Output the (x, y) coordinate of the center of the cell containing the given text.  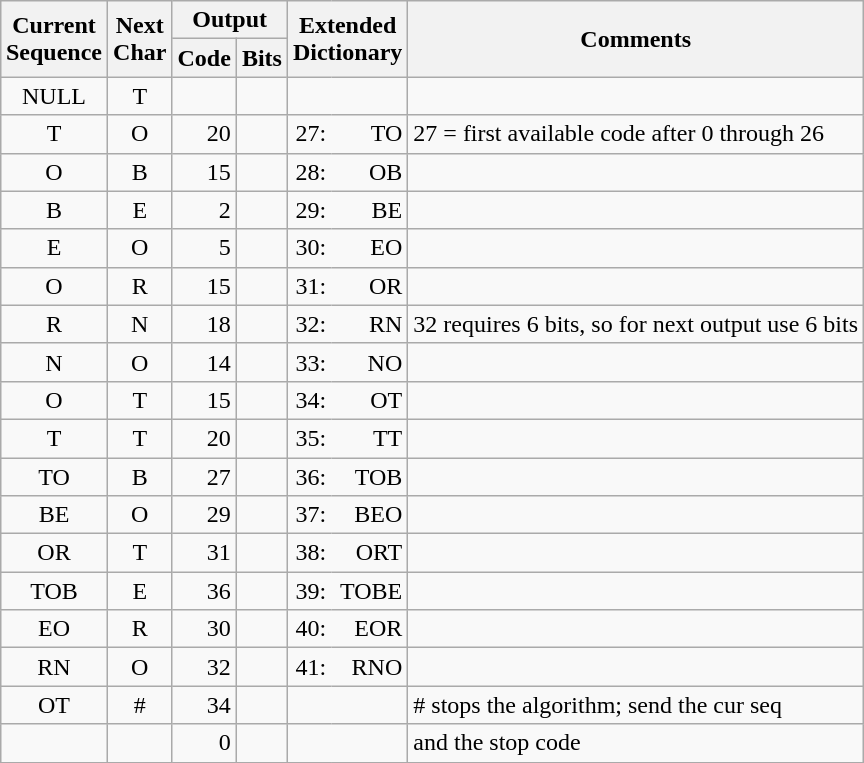
37: (308, 515)
OB (370, 172)
31 (204, 553)
Output (230, 20)
34 (204, 705)
32 requires 6 bits, so for next output use 6 bits (636, 324)
34: (308, 400)
5 (204, 248)
Comments (636, 39)
31: (308, 286)
41: (308, 667)
Bits (262, 58)
18 (204, 324)
TOBE (370, 591)
30 (204, 629)
35: (308, 438)
27 = first available code after 0 through 26 (636, 134)
28: (308, 172)
36: (308, 477)
TT (370, 438)
30: (308, 248)
36 (204, 591)
ORT (370, 553)
14 (204, 362)
EOR (370, 629)
0 (204, 743)
29: (308, 210)
38: (308, 553)
27: (308, 134)
27 (204, 477)
Code (204, 58)
RNO (370, 667)
NO (370, 362)
2 (204, 210)
# stops the algorithm; send the cur seq (636, 705)
and the stop code (636, 743)
33: (308, 362)
32: (308, 324)
Current Sequence (54, 39)
29 (204, 515)
Next Char (140, 39)
# (140, 705)
Extended Dictionary (347, 39)
NULL (54, 96)
40: (308, 629)
BEO (370, 515)
32 (204, 667)
39: (308, 591)
